Locate the cell with the specified text and output its [X, Y] center coordinate. 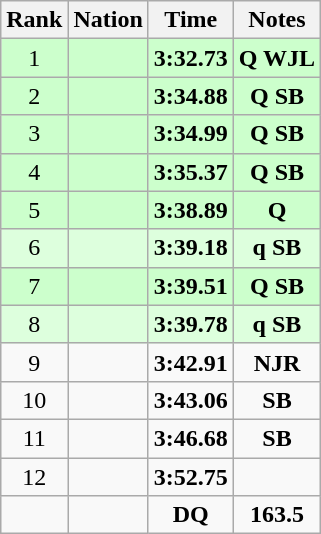
3:46.68 [190, 438]
6 [34, 248]
3:39.51 [190, 286]
DQ [190, 515]
3 [34, 134]
Time [190, 20]
Q [276, 210]
3:32.73 [190, 58]
2 [34, 96]
3:42.91 [190, 362]
3:52.75 [190, 477]
1 [34, 58]
3:34.99 [190, 134]
3:34.88 [190, 96]
Rank [34, 20]
5 [34, 210]
7 [34, 286]
3:35.37 [190, 172]
11 [34, 438]
9 [34, 362]
4 [34, 172]
NJR [276, 362]
Notes [276, 20]
3:39.18 [190, 248]
12 [34, 477]
Q WJL [276, 58]
163.5 [276, 515]
10 [34, 400]
8 [34, 324]
3:43.06 [190, 400]
3:38.89 [190, 210]
3:39.78 [190, 324]
Nation [108, 20]
